Detect which cell encompasses the target text, then output its (x, y) center coordinate. 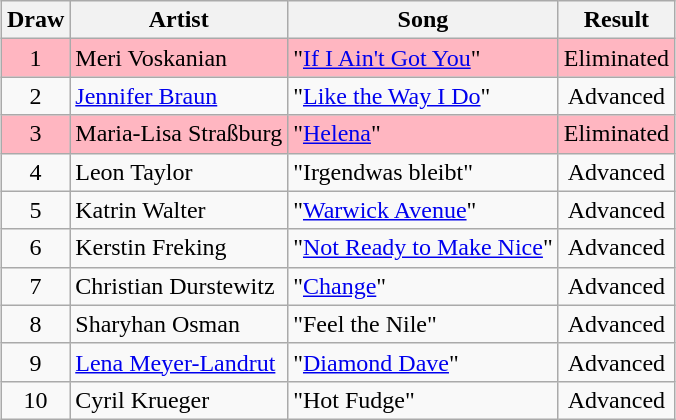
7 (35, 286)
"Not Ready to Make Nice" (424, 248)
3 (35, 134)
10 (35, 400)
"Like the Way I Do" (424, 96)
Maria-Lisa Straßburg (179, 134)
Sharyhan Osman (179, 324)
4 (35, 172)
8 (35, 324)
Cyril Krueger (179, 400)
Song (424, 20)
1 (35, 58)
Christian Durstewitz (179, 286)
Kerstin Freking (179, 248)
"Feel the Nile" (424, 324)
"Helena" (424, 134)
Artist (179, 20)
Jennifer Braun (179, 96)
Leon Taylor (179, 172)
"If I Ain't Got You" (424, 58)
"Warwick Avenue" (424, 210)
Lena Meyer-Landrut (179, 362)
6 (35, 248)
"Hot Fudge" (424, 400)
Meri Voskanian (179, 58)
"Change" (424, 286)
Katrin Walter (179, 210)
Draw (35, 20)
5 (35, 210)
9 (35, 362)
"Diamond Dave" (424, 362)
"Irgendwas bleibt" (424, 172)
2 (35, 96)
Result (616, 20)
